Identify which cell holds the provided text, then report its (X, Y) central coordinate. 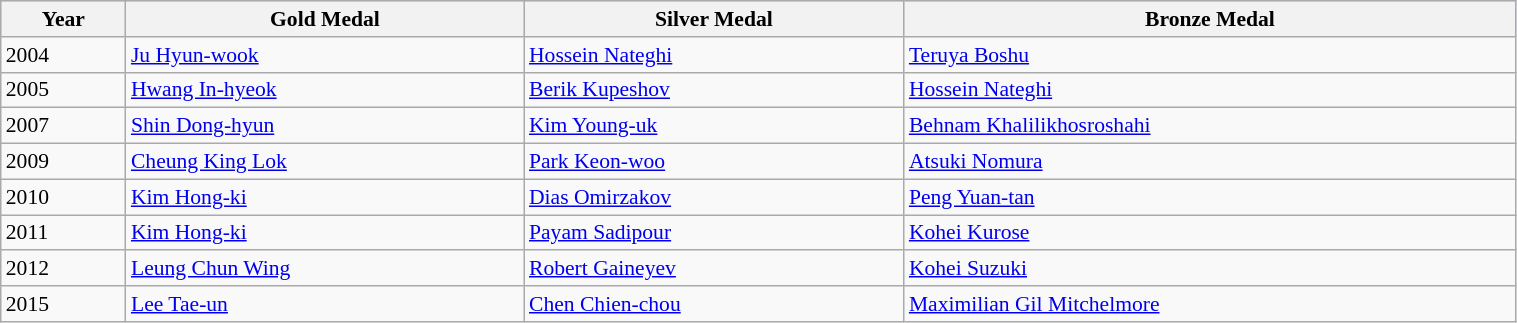
2015 (64, 304)
Robert Gaineyev (714, 269)
2010 (64, 197)
Shin Dong-hyun (325, 126)
Ju Hyun-wook (325, 55)
Park Keon-woo (714, 162)
Behnam Khalilikhosroshahi (1210, 126)
Berik Kupeshov (714, 90)
Leung Chun Wing (325, 269)
Dias Omirzakov (714, 197)
Atsuki Nomura (1210, 162)
Bronze Medal (1210, 19)
Kim Young-uk (714, 126)
Chen Chien-chou (714, 304)
2007 (64, 126)
Payam Sadipour (714, 233)
Kohei Suzuki (1210, 269)
Lee Tae-un (325, 304)
2011 (64, 233)
2004 (64, 55)
2009 (64, 162)
Silver Medal (714, 19)
Peng Yuan-tan (1210, 197)
Teruya Boshu (1210, 55)
Kohei Kurose (1210, 233)
Gold Medal (325, 19)
2005 (64, 90)
Hwang In-hyeok (325, 90)
Year (64, 19)
2012 (64, 269)
Cheung King Lok (325, 162)
Maximilian Gil Mitchelmore (1210, 304)
